For the text-containing cell, return its midpoint in (X, Y) coordinate format. 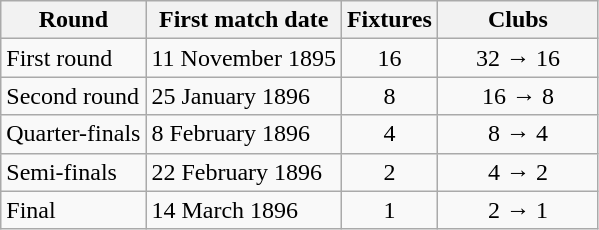
Second round (74, 96)
Clubs (518, 20)
First match date (244, 20)
Round (74, 20)
1 (389, 210)
First round (74, 58)
16 (389, 58)
8 (389, 96)
25 January 1896 (244, 96)
Final (74, 210)
4 (389, 134)
4 → 2 (518, 172)
Fixtures (389, 20)
16 → 8 (518, 96)
8 → 4 (518, 134)
Semi-finals (74, 172)
11 November 1895 (244, 58)
2 (389, 172)
32 → 16 (518, 58)
Quarter-finals (74, 134)
14 March 1896 (244, 210)
8 February 1896 (244, 134)
2 → 1 (518, 210)
22 February 1896 (244, 172)
